Detect which cell encompasses the target text, then output its [X, Y] center coordinate. 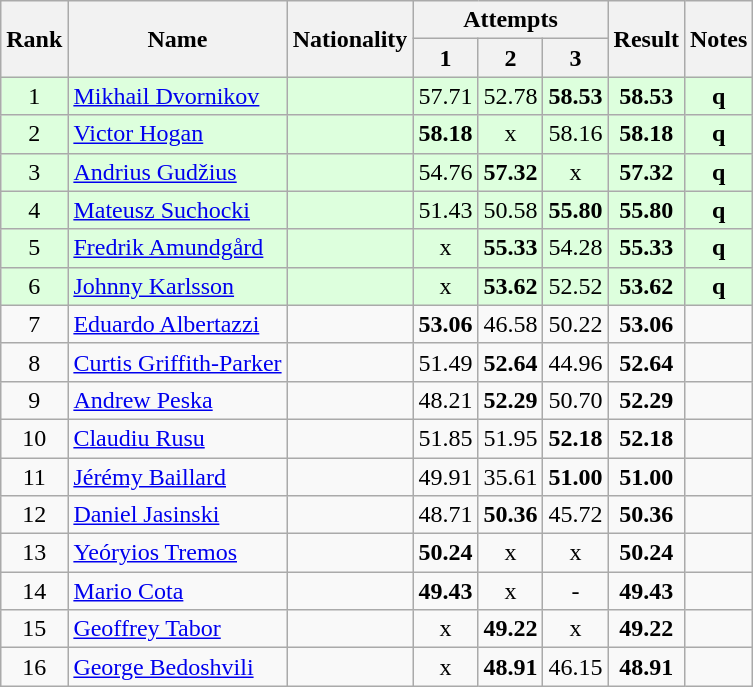
Eduardo Albertazzi [178, 324]
Claudiu Rusu [178, 438]
54.76 [446, 172]
15 [34, 629]
Victor Hogan [178, 134]
Yeóryios Tremos [178, 553]
Attempts [510, 20]
- [576, 591]
Andrew Peska [178, 400]
Notes [718, 39]
7 [34, 324]
44.96 [576, 362]
51.95 [510, 438]
9 [34, 400]
Curtis Griffith-Parker [178, 362]
57.71 [446, 96]
8 [34, 362]
Fredrik Amundgård [178, 248]
10 [34, 438]
4 [34, 210]
48.21 [446, 400]
52.78 [510, 96]
51.43 [446, 210]
45.72 [576, 515]
50.22 [576, 324]
46.58 [510, 324]
Andrius Gudžius [178, 172]
12 [34, 515]
14 [34, 591]
Daniel Jasinski [178, 515]
49.91 [446, 477]
13 [34, 553]
6 [34, 286]
Mateusz Suchocki [178, 210]
George Bedoshvili [178, 667]
Johnny Karlsson [178, 286]
5 [34, 248]
11 [34, 477]
Jérémy Baillard [178, 477]
50.58 [510, 210]
Geoffrey Tabor [178, 629]
Name [178, 39]
Mario Cota [178, 591]
16 [34, 667]
48.71 [446, 515]
Nationality [350, 39]
51.49 [446, 362]
52.52 [576, 286]
46.15 [576, 667]
51.85 [446, 438]
Result [646, 39]
50.70 [576, 400]
Mikhail Dvornikov [178, 96]
35.61 [510, 477]
58.16 [576, 134]
Rank [34, 39]
54.28 [576, 248]
